Detect which cell encompasses the target text, then output its (X, Y) center coordinate. 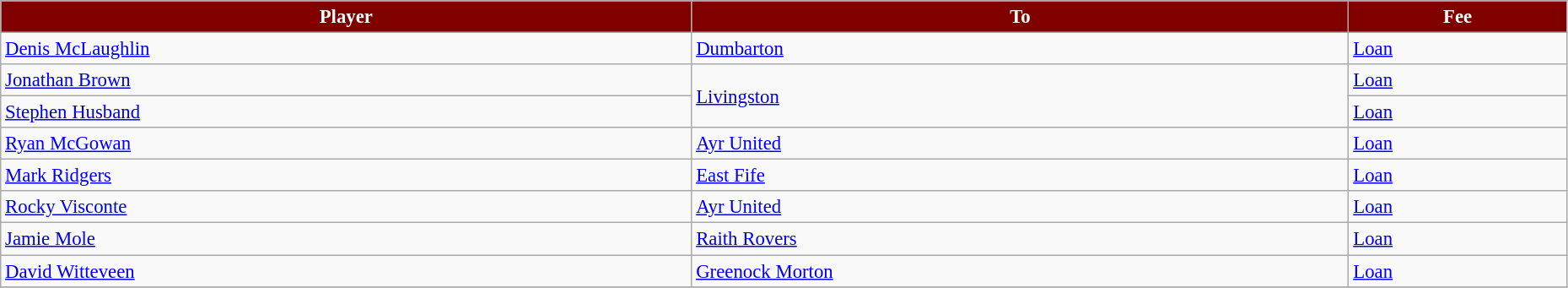
Greenock Morton (1021, 271)
Player (346, 17)
East Fife (1021, 176)
Fee (1458, 17)
Raith Rovers (1021, 239)
David Witteveen (346, 271)
Livingston (1021, 96)
Mark Ridgers (346, 176)
To (1021, 17)
Rocky Visconte (346, 207)
Jamie Mole (346, 239)
Jonathan Brown (346, 80)
Denis McLaughlin (346, 49)
Stephen Husband (346, 112)
Ryan McGowan (346, 144)
Dumbarton (1021, 49)
